Return the [x, y] coordinate for the center point of the cell that contains the specified text.  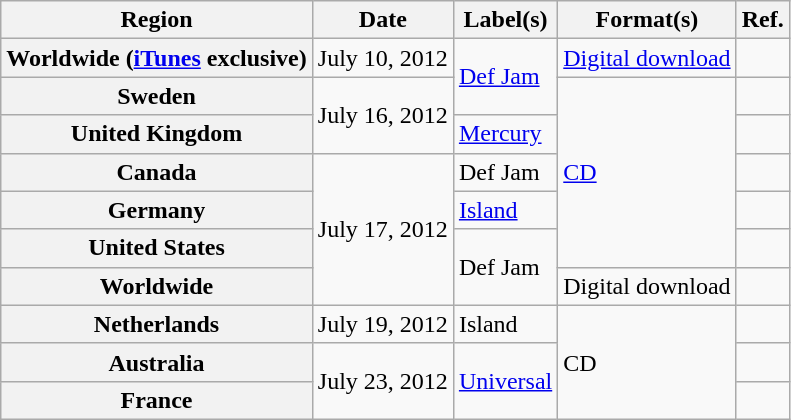
Worldwide [157, 286]
Date [382, 20]
July 19, 2012 [382, 324]
Worldwide (iTunes exclusive) [157, 58]
Sweden [157, 96]
Germany [157, 210]
Format(s) [647, 20]
Universal [505, 381]
Label(s) [505, 20]
Ref. [762, 20]
Netherlands [157, 324]
Canada [157, 172]
United States [157, 248]
July 23, 2012 [382, 381]
Australia [157, 362]
July 17, 2012 [382, 229]
France [157, 400]
United Kingdom [157, 134]
Mercury [505, 134]
Region [157, 20]
July 10, 2012 [382, 58]
July 16, 2012 [382, 115]
